Determine the (x, y) coordinate at the center of the cell enclosing the given text.  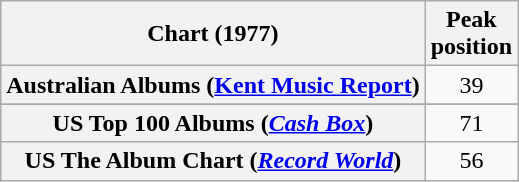
US The Album Chart (Record World) (213, 161)
71 (471, 123)
39 (471, 85)
Australian Albums (Kent Music Report) (213, 85)
Chart (1977) (213, 34)
56 (471, 161)
Peakposition (471, 34)
US Top 100 Albums (Cash Box) (213, 123)
